Pinpoint the cell where the given text exists, returning its (X, Y) midpoint coordinate. 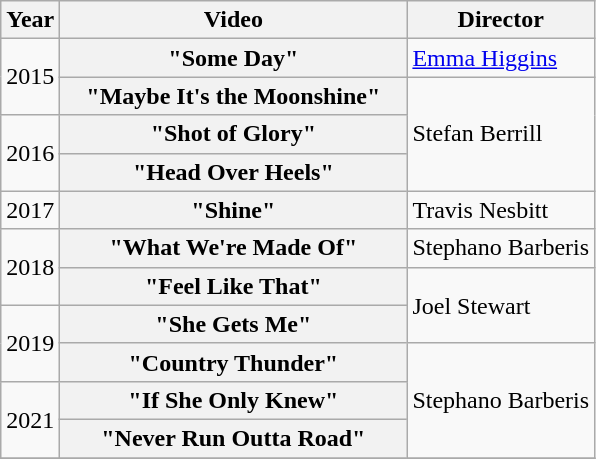
2016 (30, 153)
2019 (30, 343)
Director (501, 20)
Stefan Berrill (501, 134)
Year (30, 20)
"Some Day" (234, 58)
2021 (30, 419)
Emma Higgins (501, 58)
"She Gets Me" (234, 324)
"If She Only Knew" (234, 400)
"What We're Made Of" (234, 248)
2015 (30, 77)
"Maybe It's the Moonshine" (234, 96)
Travis Nesbitt (501, 210)
Joel Stewart (501, 305)
"Shine" (234, 210)
"Shot of Glory" (234, 134)
2017 (30, 210)
"Head Over Heels" (234, 172)
"Country Thunder" (234, 362)
"Feel Like That" (234, 286)
"Never Run Outta Road" (234, 438)
2018 (30, 267)
Video (234, 20)
